Capture the cell that displays the provided text and extract its [x, y] central coordinate. 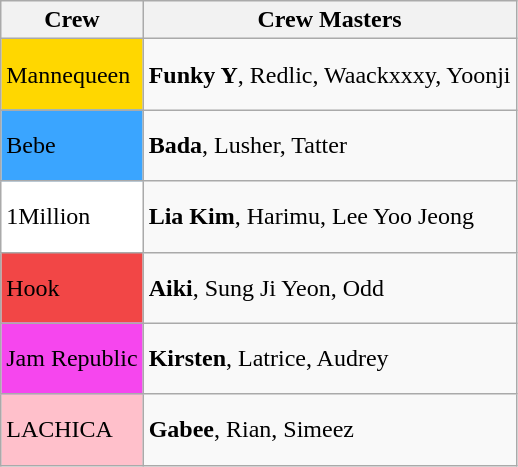
Jam Republic [72, 358]
Lia Kim, Harimu, Lee Yoo Jeong [330, 216]
1Million [72, 216]
Bada, Lusher, Tatter [330, 146]
Hook [72, 288]
Crew [72, 20]
Gabee, Rian, Simeez [330, 430]
Crew Masters [330, 20]
Kirsten, Latrice, Audrey [330, 358]
Funky Y, Redlic, Waackxxxy, Yoonji [330, 74]
LACHICA [72, 430]
Bebe [72, 146]
Aiki, Sung Ji Yeon, Odd [330, 288]
Mannequeen [72, 74]
